Identify which cell holds the provided text, then report its (x, y) central coordinate. 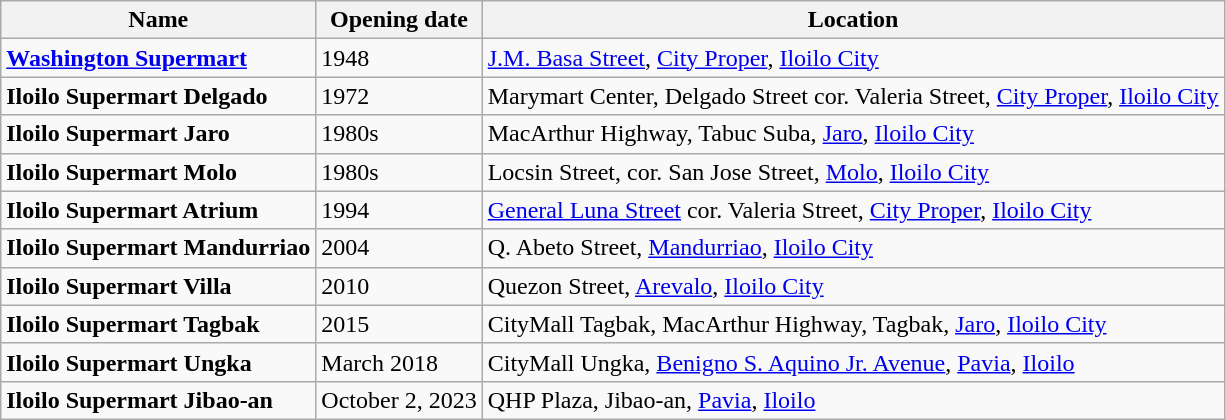
Washington Supermart (158, 58)
General Luna Street cor. Valeria Street, City Proper, Iloilo City (853, 210)
October 2, 2023 (399, 400)
2004 (399, 248)
Location (853, 20)
1994 (399, 210)
Opening date (399, 20)
Iloilo Supermart Tagbak (158, 324)
Quezon Street, Arevalo, Iloilo City (853, 286)
Iloilo Supermart Villa (158, 286)
Iloilo Supermart Mandurriao (158, 248)
March 2018 (399, 362)
QHP Plaza, Jibao-an, Pavia, Iloilo (853, 400)
Marymart Center, Delgado Street cor. Valeria Street, City Proper, Iloilo City (853, 96)
1948 (399, 58)
MacArthur Highway, Tabuc Suba, Jaro, Iloilo City (853, 134)
CityMall Ungka, Benigno S. Aquino Jr. Avenue, Pavia, Iloilo (853, 362)
2010 (399, 286)
Name (158, 20)
Iloilo Supermart Molo (158, 172)
CityMall Tagbak, MacArthur Highway, Tagbak, Jaro, Iloilo City (853, 324)
2015 (399, 324)
Q. Abeto Street, Mandurriao, Iloilo City (853, 248)
1972 (399, 96)
Iloilo Supermart Atrium (158, 210)
Iloilo Supermart Delgado (158, 96)
J.M. Basa Street, City Proper, Iloilo City (853, 58)
Iloilo Supermart Jibao-an (158, 400)
Locsin Street, cor. San Jose Street, Molo, Iloilo City (853, 172)
Iloilo Supermart Ungka (158, 362)
Iloilo Supermart Jaro (158, 134)
